Locate the cell with the specified text and output its (x, y) center coordinate. 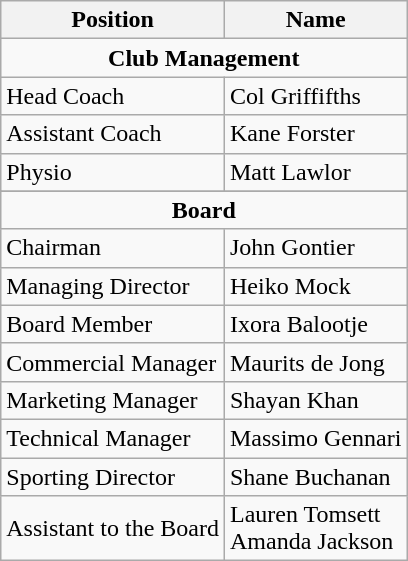
Heiko Mock (315, 286)
Matt Lawlor (315, 172)
Technical Manager (113, 438)
Shayan Khan (315, 400)
Board Member (113, 324)
John Gontier (315, 248)
Assistant Coach (113, 134)
Physio (113, 172)
Marketing Manager (113, 400)
Commercial Manager (113, 362)
Lauren Tomsett Amanda Jackson (315, 528)
Sporting Director (113, 477)
Position (113, 20)
Board (204, 210)
Chairman (113, 248)
Ixora Balootje (315, 324)
Managing Director (113, 286)
Shane Buchanan (315, 477)
Assistant to the Board (113, 528)
Name (315, 20)
Col Griffifths (315, 96)
Head Coach (113, 96)
Kane Forster (315, 134)
Massimo Gennari (315, 438)
Maurits de Jong (315, 362)
Club Management (204, 58)
